Scan for the cell matching the given text and deliver its [x, y] coordinate at center. 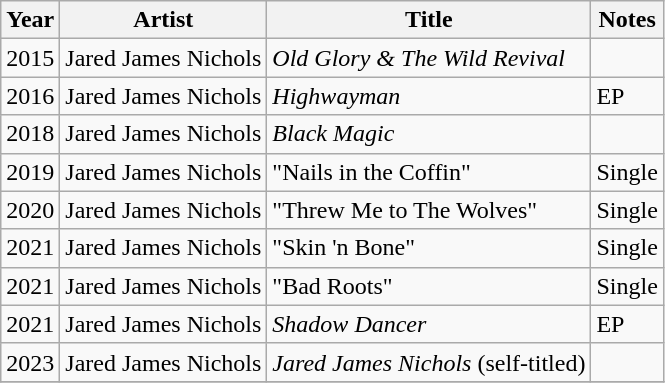
"Skin 'n Bone" [429, 248]
2023 [30, 362]
2019 [30, 172]
Title [429, 20]
"Threw Me to The Wolves" [429, 210]
Year [30, 20]
"Bad Roots" [429, 286]
"Nails in the Coffin" [429, 172]
Black Magic [429, 134]
2015 [30, 58]
2016 [30, 96]
2018 [30, 134]
Artist [164, 20]
2020 [30, 210]
Notes [627, 20]
Jared James Nichols (self-titled) [429, 362]
Shadow Dancer [429, 324]
Highwayman [429, 96]
Old Glory & The Wild Revival [429, 58]
